Search for the cell housing the specified text and yield its (X, Y) center coordinate. 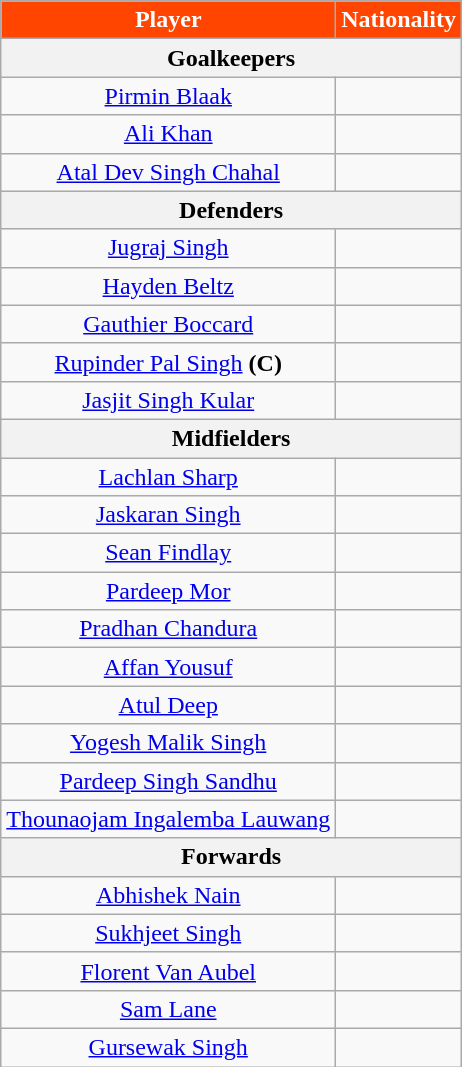
Sam Lane (168, 1009)
Goalkeepers (232, 58)
Defenders (232, 210)
Gursewak Singh (168, 1047)
Pardeep Mor (168, 591)
Jasjit Singh Kular (168, 400)
Yogesh Malik Singh (168, 743)
Florent Van Aubel (168, 971)
Jaskaran Singh (168, 515)
Affan Yousuf (168, 667)
Nationality (399, 20)
Pardeep Singh Sandhu (168, 781)
Forwards (232, 857)
Player (168, 20)
Jugraj Singh (168, 248)
Abhishek Nain (168, 895)
Hayden Beltz (168, 286)
Pirmin Blaak (168, 96)
Pradhan Chandura (168, 629)
Atal Dev Singh Chahal (168, 172)
Gauthier Boccard (168, 324)
Midfielders (232, 438)
Rupinder Pal Singh (C) (168, 362)
Lachlan Sharp (168, 477)
Sean Findlay (168, 553)
Atul Deep (168, 705)
Ali Khan (168, 134)
Thounaojam Ingalemba Lauwang (168, 819)
Sukhjeet Singh (168, 933)
